Determine the (x, y) coordinate at the center of the cell enclosing the given text.  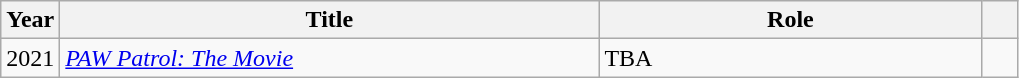
TBA (790, 58)
Role (790, 20)
Title (330, 20)
2021 (30, 58)
PAW Patrol: The Movie (330, 58)
Year (30, 20)
